Identify which cell holds the provided text, then report its [X, Y] central coordinate. 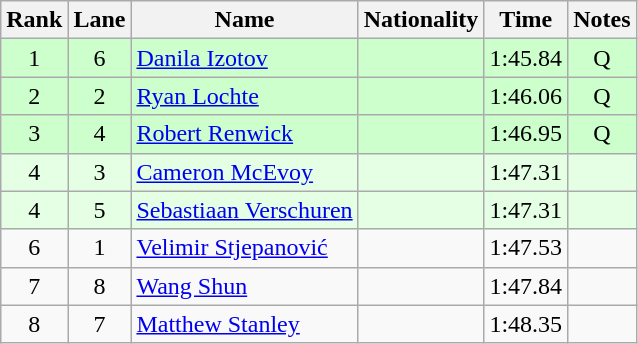
Robert Renwick [244, 134]
Rank [34, 20]
1:47.53 [526, 248]
Lane [100, 20]
Time [526, 20]
1:48.35 [526, 324]
Nationality [421, 20]
1:46.06 [526, 96]
Name [244, 20]
Danila Izotov [244, 58]
1:47.84 [526, 286]
1:46.95 [526, 134]
Matthew Stanley [244, 324]
5 [100, 210]
Ryan Lochte [244, 96]
Sebastiaan Verschuren [244, 210]
Notes [602, 20]
Wang Shun [244, 286]
Velimir Stjepanović [244, 248]
Cameron McEvoy [244, 172]
1:45.84 [526, 58]
